For the text-containing cell, return its midpoint in [X, Y] coordinate format. 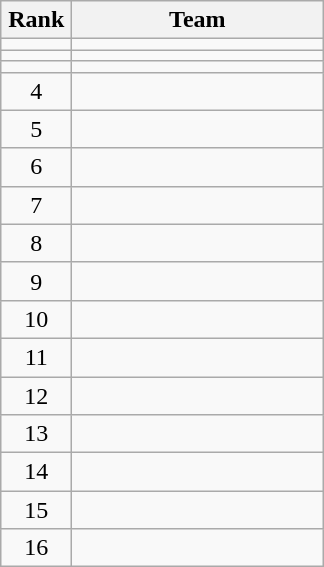
5 [36, 129]
Rank [36, 20]
16 [36, 548]
6 [36, 167]
10 [36, 319]
8 [36, 243]
12 [36, 395]
9 [36, 281]
13 [36, 434]
7 [36, 205]
15 [36, 510]
11 [36, 357]
Team [198, 20]
4 [36, 91]
14 [36, 472]
